Search for the cell housing the specified text and yield its (x, y) center coordinate. 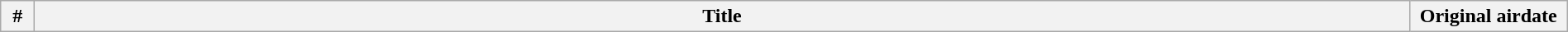
Title (722, 16)
Original airdate (1489, 16)
# (18, 16)
